For the text-containing cell, return its midpoint in (X, Y) coordinate format. 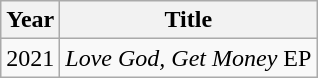
Year (30, 20)
Title (188, 20)
2021 (30, 58)
Love God, Get Money EP (188, 58)
